Return (X, Y) of the center of cell containing provided text 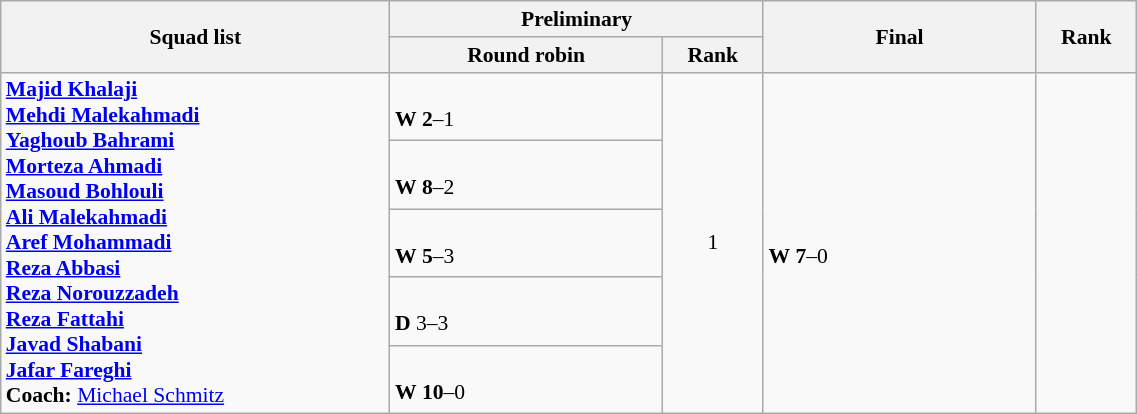
W 7–0 (899, 243)
Final (899, 36)
D 3–3 (526, 311)
Round robin (526, 55)
Squad list (196, 36)
1 (712, 243)
W 8–2 (526, 175)
W 10–0 (526, 380)
W 2–1 (526, 106)
W 5–3 (526, 243)
Preliminary (576, 19)
